Capture the cell that displays the provided text and extract its [X, Y] central coordinate. 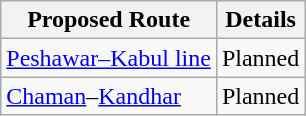
Details [260, 20]
Proposed Route [109, 20]
Chaman–Kandhar [109, 96]
Peshawar–Kabul line [109, 58]
